Detect which cell encompasses the target text, then output its (x, y) center coordinate. 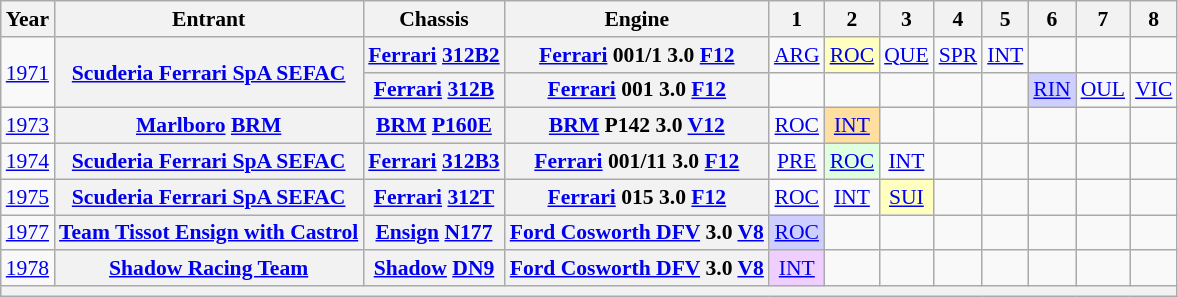
Chassis (434, 19)
QUE (906, 55)
Marlboro BRM (208, 126)
5 (1005, 19)
6 (1052, 19)
8 (1154, 19)
BRM P142 3.0 V12 (637, 126)
7 (1103, 19)
Shadow DN9 (434, 269)
SPR (958, 55)
BRM P160E (434, 126)
Ferrari 015 3.0 F12 (637, 197)
1 (797, 19)
Shadow Racing Team (208, 269)
Ferrari 312B3 (434, 162)
Team Tissot Ensign with Castrol (208, 233)
OUL (1103, 90)
Year (28, 19)
1978 (28, 269)
RIN (1052, 90)
VIC (1154, 90)
Ferrari 001/1 3.0 F12 (637, 55)
Entrant (208, 19)
Ferrari 312B (434, 90)
PRE (797, 162)
Ferrari 312B2 (434, 55)
1975 (28, 197)
SUI (906, 197)
Ensign N177 (434, 233)
1971 (28, 72)
Ferrari 312T (434, 197)
1973 (28, 126)
Engine (637, 19)
1974 (28, 162)
2 (852, 19)
Ferrari 001/11 3.0 F12 (637, 162)
3 (906, 19)
1977 (28, 233)
Ferrari 001 3.0 F12 (637, 90)
ARG (797, 55)
4 (958, 19)
